Identify which cell holds the provided text, then report its (x, y) central coordinate. 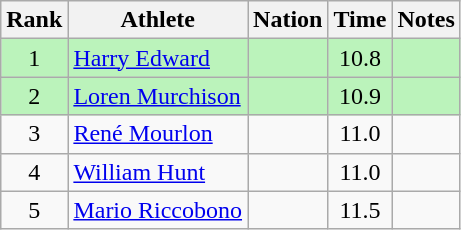
William Hunt (158, 172)
Harry Edward (158, 58)
Notes (426, 20)
Athlete (158, 20)
10.8 (360, 58)
5 (34, 210)
2 (34, 96)
11.5 (360, 210)
Mario Riccobono (158, 210)
3 (34, 134)
Rank (34, 20)
1 (34, 58)
René Mourlon (158, 134)
Loren Murchison (158, 96)
Time (360, 20)
4 (34, 172)
Nation (288, 20)
10.9 (360, 96)
